Detect which cell encompasses the target text, then output its (x, y) center coordinate. 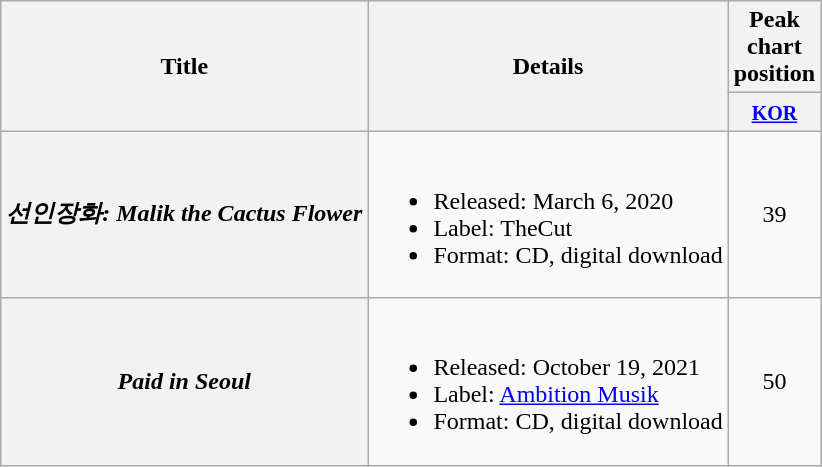
Details (548, 66)
50 (774, 382)
Title (184, 66)
39 (774, 214)
KOR (774, 112)
Paid in Seoul (184, 382)
Released: March 6, 2020Label: TheCutFormat: CD, digital download (548, 214)
Peakchartposition (774, 47)
Released: October 19, 2021Label: Ambition MusikFormat: CD, digital download (548, 382)
선인장화: Malik the Cactus Flower (184, 214)
